Provide the [x, y] coordinate of the cell's center where the given text is located.  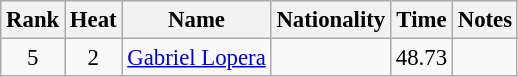
Name [196, 20]
Nationality [330, 20]
2 [94, 58]
Gabriel Lopera [196, 58]
Notes [484, 20]
48.73 [422, 58]
5 [33, 58]
Heat [94, 20]
Time [422, 20]
Rank [33, 20]
